Find where the given text appears and provide that cell's center as [x, y] coordinate. 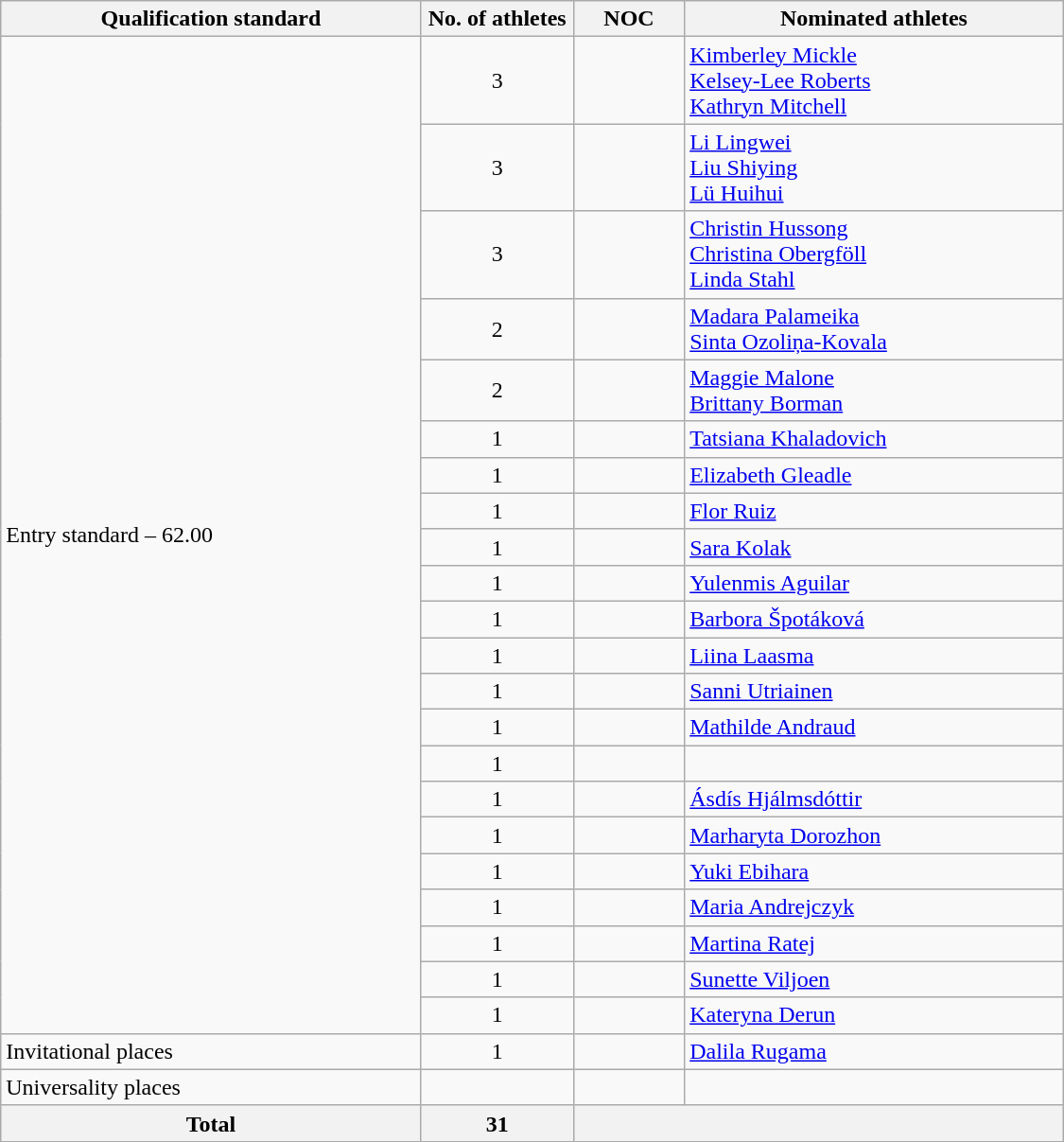
Maria Andrejczyk [874, 907]
Liina Laasma [874, 656]
Total [211, 1123]
NOC [628, 19]
Dalila Rugama [874, 1051]
Nominated athletes [874, 19]
Martina Ratej [874, 943]
Marharyta Dorozhon [874, 835]
No. of athletes [497, 19]
Sara Kolak [874, 547]
Ásdís Hjálmsdóttir [874, 799]
Sunette Viljoen [874, 979]
Mathilde Andraud [874, 728]
Yuki Ebihara [874, 871]
Tatsiana Khaladovich [874, 439]
Kateryna Derun [874, 1015]
Universality places [211, 1087]
Sanni Utriainen [874, 692]
Kimberley MickleKelsey-Lee RobertsKathryn Mitchell [874, 80]
Invitational places [211, 1051]
31 [497, 1123]
Yulenmis Aguilar [874, 583]
Li LingweiLiu ShiyingLü Huihui [874, 167]
Madara PalameikaSinta Ozoliņa-Kovala [874, 329]
Maggie MaloneBrittany Borman [874, 390]
Qualification standard [211, 19]
Entry standard – 62.00 [211, 536]
Christin HussongChristina ObergföllLinda Stahl [874, 255]
Flor Ruiz [874, 511]
Elizabeth Gleadle [874, 475]
Barbora Špotáková [874, 619]
